Find where the given text appears and provide that cell's center as (x, y) coordinate. 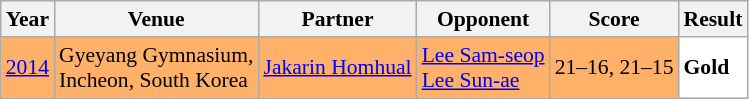
Jakarin Homhual (337, 68)
Gold (712, 68)
2014 (28, 68)
Lee Sam-seop Lee Sun-ae (484, 68)
Opponent (484, 19)
Result (712, 19)
Venue (156, 19)
21–16, 21–15 (614, 68)
Gyeyang Gymnasium,Incheon, South Korea (156, 68)
Year (28, 19)
Score (614, 19)
Partner (337, 19)
